Determine the [X, Y] coordinate at the center of the cell enclosing the given text.  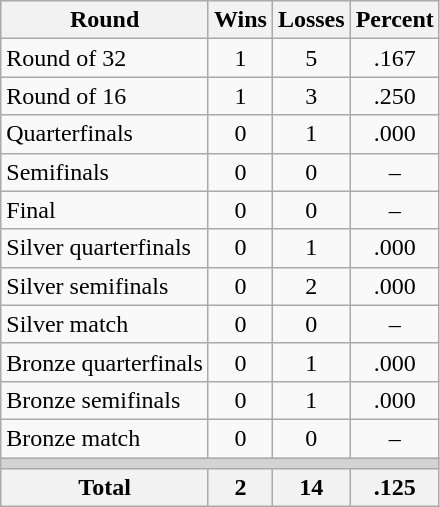
Round of 32 [105, 58]
Wins [240, 20]
Silver semifinals [105, 286]
Silver quarterfinals [105, 248]
Percent [394, 20]
5 [311, 58]
Silver match [105, 324]
Total [105, 488]
Losses [311, 20]
3 [311, 96]
.125 [394, 488]
.250 [394, 96]
Quarterfinals [105, 134]
Round [105, 20]
Round of 16 [105, 96]
Bronze match [105, 438]
Semifinals [105, 172]
14 [311, 488]
.167 [394, 58]
Final [105, 210]
Bronze quarterfinals [105, 362]
Bronze semifinals [105, 400]
